Capture the cell that displays the provided text and extract its (X, Y) central coordinate. 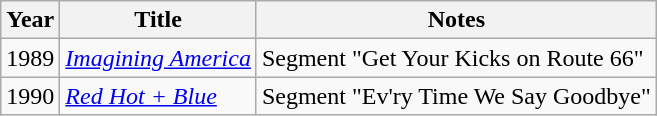
1990 (30, 96)
Segment "Get Your Kicks on Route 66" (456, 58)
Imagining America (158, 58)
1989 (30, 58)
Year (30, 20)
Segment "Ev'ry Time We Say Goodbye" (456, 96)
Notes (456, 20)
Title (158, 20)
Red Hot + Blue (158, 96)
